Determine the [x, y] coordinate at the center of the cell enclosing the given text.  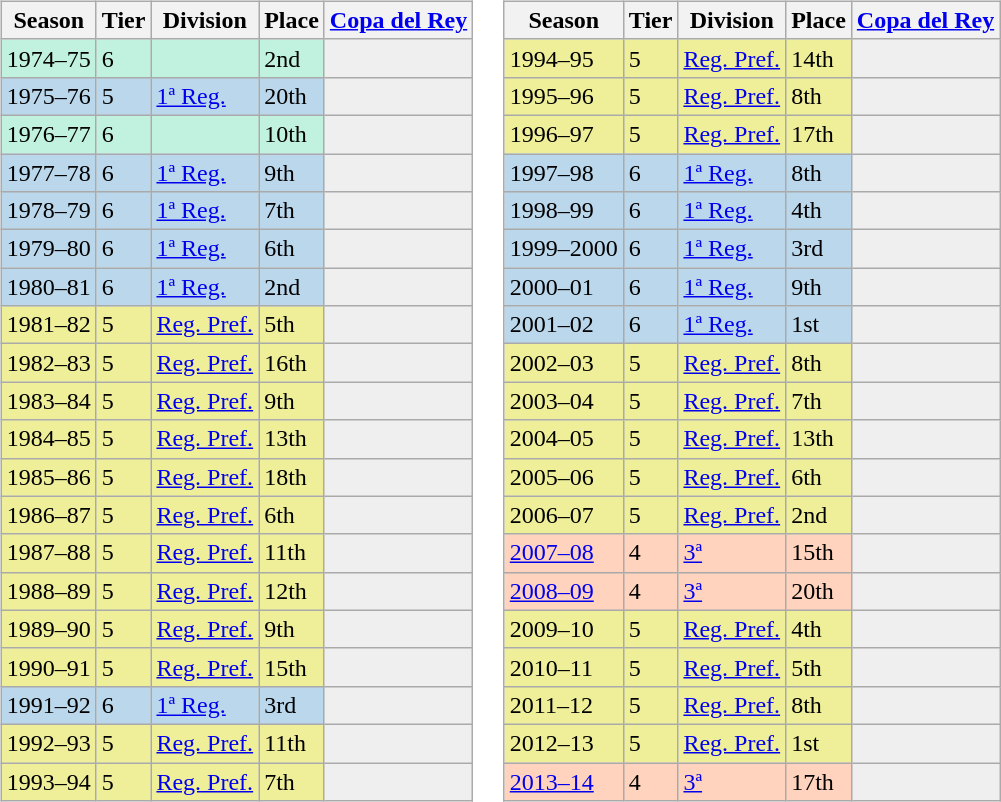
1999–2000 [564, 249]
2000–01 [564, 287]
1983–84 [48, 401]
12th [292, 591]
10th [292, 134]
2001–02 [564, 325]
2013–14 [564, 781]
1990–91 [48, 667]
1982–83 [48, 363]
2010–11 [564, 667]
2003–04 [564, 401]
1980–81 [48, 287]
1989–90 [48, 629]
1995–96 [564, 96]
1976–77 [48, 134]
14th [819, 58]
1991–92 [48, 705]
2006–07 [564, 515]
1988–89 [48, 591]
1981–82 [48, 325]
18th [292, 477]
1998–99 [564, 211]
2007–08 [564, 553]
1997–98 [564, 173]
1978–79 [48, 211]
2005–06 [564, 477]
2008–09 [564, 591]
1979–80 [48, 249]
1993–94 [48, 781]
1985–86 [48, 477]
1977–78 [48, 173]
2009–10 [564, 629]
1975–76 [48, 96]
1974–75 [48, 58]
1994–95 [564, 58]
1992–93 [48, 743]
1986–87 [48, 515]
2012–13 [564, 743]
16th [292, 363]
1996–97 [564, 134]
2004–05 [564, 439]
2002–03 [564, 363]
1987–88 [48, 553]
1984–85 [48, 439]
2011–12 [564, 705]
